Scan for the cell matching the given text and deliver its [X, Y] coordinate at center. 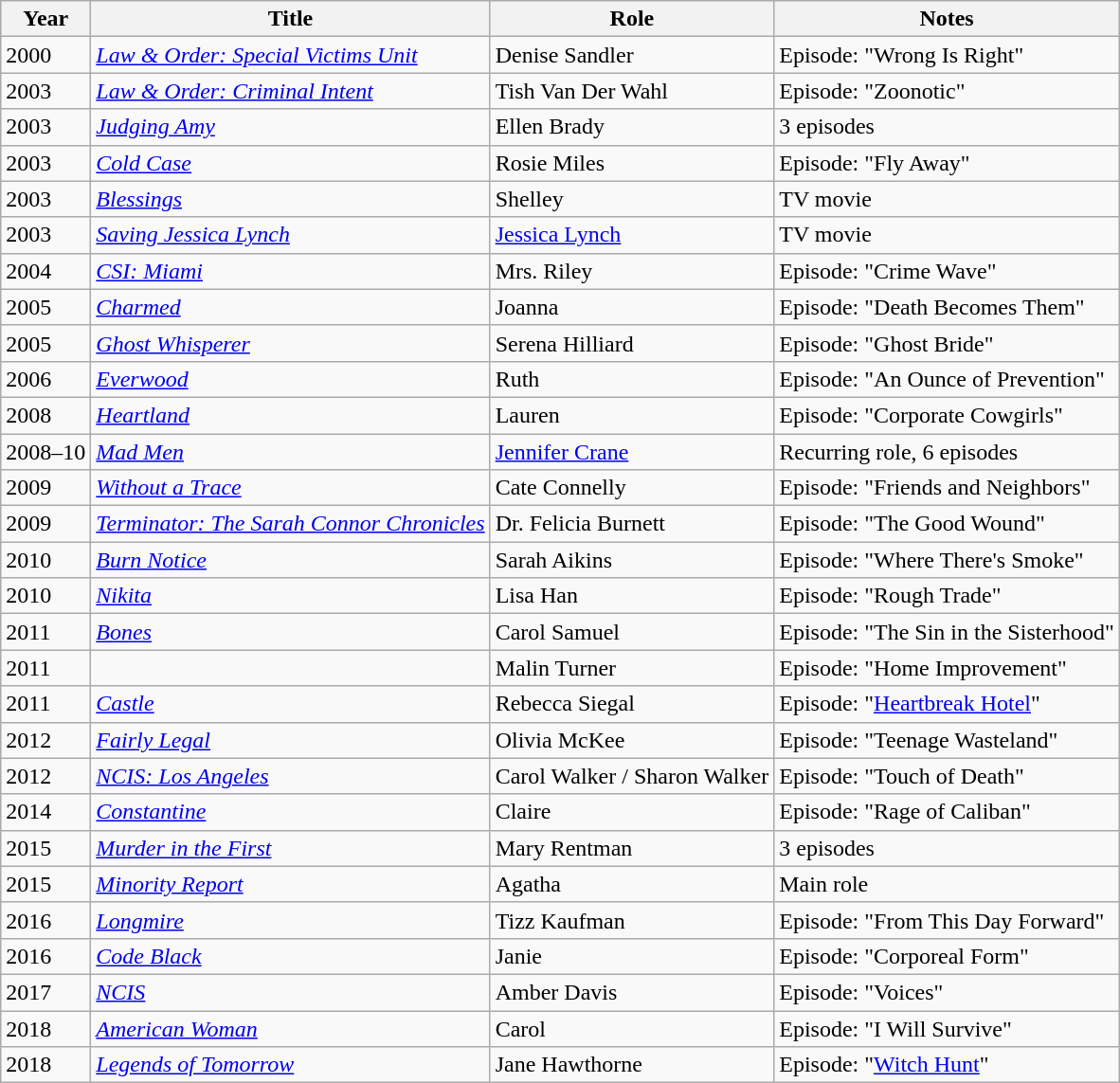
Episode: "The Good Wound" [948, 524]
Rebecca Siegal [632, 704]
Episode: "From This Day Forward" [948, 920]
Saving Jessica Lynch [290, 235]
Episode: "Voices" [948, 992]
Joanna [632, 307]
Carol Walker / Sharon Walker [632, 776]
Role [632, 19]
Episode: "Fly Away" [948, 163]
Dr. Felicia Burnett [632, 524]
Lisa Han [632, 596]
Episode: "Where There's Smoke" [948, 560]
Episode: "Corporate Cowgirls" [948, 415]
Mad Men [290, 452]
2008–10 [45, 452]
2014 [45, 812]
Episode: "Corporeal Form" [948, 956]
Law & Order: Criminal Intent [290, 91]
Episode: "Zoonotic" [948, 91]
Longmire [290, 920]
Jane Hawthorne [632, 1065]
Malin Turner [632, 668]
Episode: "The Sin in the Sisterhood" [948, 632]
Judging Amy [290, 127]
Episode: "Friends and Neighbors" [948, 488]
Recurring role, 6 episodes [948, 452]
Episode: "I Will Survive" [948, 1028]
Murder in the First [290, 848]
Claire [632, 812]
Amber Davis [632, 992]
NCIS [290, 992]
Cold Case [290, 163]
Tizz Kaufman [632, 920]
2008 [45, 415]
Heartland [290, 415]
Mrs. Riley [632, 271]
Law & Order: Special Victims Unit [290, 55]
Agatha [632, 884]
Mary Rentman [632, 848]
Year [45, 19]
Episode: "Heartbreak Hotel" [948, 704]
Fairly Legal [290, 740]
Episode: "Wrong Is Right" [948, 55]
Burn Notice [290, 560]
Janie [632, 956]
2017 [45, 992]
Episode: "Rough Trade" [948, 596]
Main role [948, 884]
Ellen Brady [632, 127]
NCIS: Los Angeles [290, 776]
Without a Trace [290, 488]
2004 [45, 271]
Code Black [290, 956]
Blessings [290, 199]
Episode: "Ghost Bride" [948, 343]
Jessica Lynch [632, 235]
Episode: "Witch Hunt" [948, 1065]
Shelley [632, 199]
Ruth [632, 379]
Nikita [290, 596]
Episode: "Teenage Wasteland" [948, 740]
Lauren [632, 415]
Episode: "Touch of Death" [948, 776]
Constantine [290, 812]
CSI: Miami [290, 271]
Serena Hilliard [632, 343]
Episode: "Home Improvement" [948, 668]
2006 [45, 379]
Sarah Aikins [632, 560]
Carol [632, 1028]
Legends of Tomorrow [290, 1065]
Castle [290, 704]
Tish Van Der Wahl [632, 91]
Carol Samuel [632, 632]
Episode: "An Ounce of Prevention" [948, 379]
Ghost Whisperer [290, 343]
Bones [290, 632]
American Woman [290, 1028]
Terminator: The Sarah Connor Chronicles [290, 524]
Episode: "Death Becomes Them" [948, 307]
Title [290, 19]
Jennifer Crane [632, 452]
Cate Connelly [632, 488]
Episode: "Crime Wave" [948, 271]
2000 [45, 55]
Olivia McKee [632, 740]
Everwood [290, 379]
Minority Report [290, 884]
Charmed [290, 307]
Rosie Miles [632, 163]
Episode: "Rage of Caliban" [948, 812]
Denise Sandler [632, 55]
Notes [948, 19]
